Return (x, y) of the center of cell containing provided text 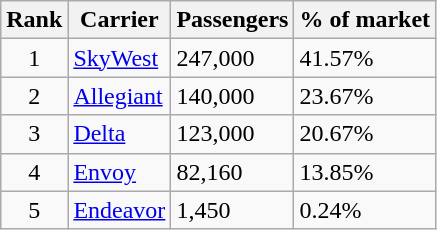
1,450 (232, 210)
5 (34, 210)
Carrier (120, 20)
20.67% (365, 134)
Envoy (120, 172)
1 (34, 58)
% of market (365, 20)
Passengers (232, 20)
13.85% (365, 172)
0.24% (365, 210)
Endeavor (120, 210)
3 (34, 134)
247,000 (232, 58)
82,160 (232, 172)
Rank (34, 20)
SkyWest (120, 58)
2 (34, 96)
23.67% (365, 96)
41.57% (365, 58)
4 (34, 172)
Allegiant (120, 96)
Delta (120, 134)
140,000 (232, 96)
123,000 (232, 134)
